For the text-containing cell, return its midpoint in (x, y) coordinate format. 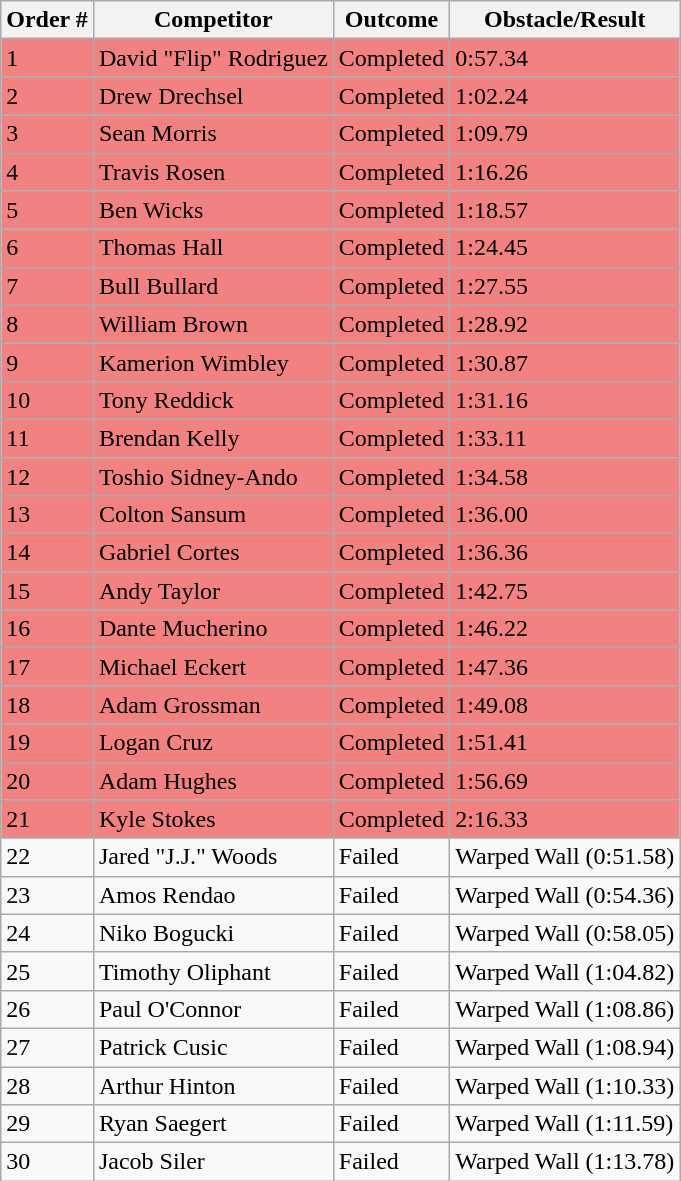
Andy Taylor (213, 591)
Jacob Siler (213, 1162)
Kamerion Wimbley (213, 362)
1:28.92 (565, 324)
11 (48, 438)
1:51.41 (565, 743)
Adam Hughes (213, 781)
21 (48, 819)
1:36.00 (565, 515)
18 (48, 705)
Competitor (213, 20)
17 (48, 667)
Warped Wall (1:08.94) (565, 1047)
Warped Wall (1:13.78) (565, 1162)
2 (48, 96)
1:36.36 (565, 553)
1:27.55 (565, 286)
25 (48, 971)
12 (48, 477)
Jared "J.J." Woods (213, 857)
28 (48, 1085)
24 (48, 933)
Arthur Hinton (213, 1085)
26 (48, 1009)
Brendan Kelly (213, 438)
Niko Bogucki (213, 933)
1:47.36 (565, 667)
1:33.11 (565, 438)
Warped Wall (0:51.58) (565, 857)
Paul O'Connor (213, 1009)
David "Flip" Rodriguez (213, 58)
30 (48, 1162)
Timothy Oliphant (213, 971)
Logan Cruz (213, 743)
Gabriel Cortes (213, 553)
Kyle Stokes (213, 819)
1:24.45 (565, 248)
9 (48, 362)
Michael Eckert (213, 667)
Warped Wall (1:10.33) (565, 1085)
1:46.22 (565, 629)
5 (48, 210)
Thomas Hall (213, 248)
Bull Bullard (213, 286)
Obstacle/Result (565, 20)
1:31.16 (565, 400)
Ben Wicks (213, 210)
27 (48, 1047)
29 (48, 1124)
22 (48, 857)
13 (48, 515)
Warped Wall (1:08.86) (565, 1009)
2:16.33 (565, 819)
Tony Reddick (213, 400)
1:09.79 (565, 134)
1:34.58 (565, 477)
Sean Morris (213, 134)
Outcome (391, 20)
0:57.34 (565, 58)
Warped Wall (0:58.05) (565, 933)
7 (48, 286)
Order # (48, 20)
1:49.08 (565, 705)
1 (48, 58)
1:18.57 (565, 210)
1:16.26 (565, 172)
Colton Sansum (213, 515)
Warped Wall (1:11.59) (565, 1124)
Patrick Cusic (213, 1047)
6 (48, 248)
Adam Grossman (213, 705)
20 (48, 781)
15 (48, 591)
Dante Mucherino (213, 629)
19 (48, 743)
Ryan Saegert (213, 1124)
3 (48, 134)
Toshio Sidney-Ando (213, 477)
1:56.69 (565, 781)
William Brown (213, 324)
4 (48, 172)
16 (48, 629)
Drew Drechsel (213, 96)
Warped Wall (1:04.82) (565, 971)
Travis Rosen (213, 172)
14 (48, 553)
23 (48, 895)
10 (48, 400)
Amos Rendao (213, 895)
1:42.75 (565, 591)
Warped Wall (0:54.36) (565, 895)
1:02.24 (565, 96)
1:30.87 (565, 362)
8 (48, 324)
